Detect which cell encompasses the target text, then output its (x, y) center coordinate. 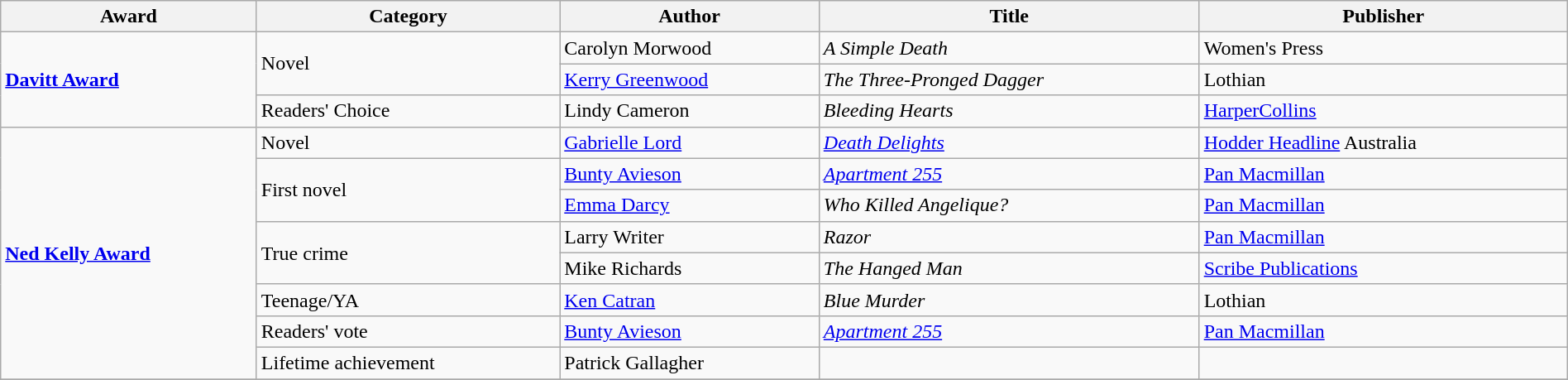
Author (690, 17)
The Three-Pronged Dagger (1009, 79)
Who Killed Angelique? (1009, 205)
Award (129, 17)
The Hanged Man (1009, 268)
Death Delights (1009, 142)
Category (408, 17)
Title (1009, 17)
HarperCollins (1383, 111)
Women's Press (1383, 48)
Lindy Cameron (690, 111)
Larry Writer (690, 237)
Teenage/YA (408, 300)
Blue Murder (1009, 300)
Ned Kelly Award (129, 253)
Davitt Award (129, 79)
Kerry Greenwood (690, 79)
Carolyn Morwood (690, 48)
Lifetime achievement (408, 363)
A Simple Death (1009, 48)
Razor (1009, 237)
Readers' Choice (408, 111)
Scribe Publications (1383, 268)
True crime (408, 253)
Patrick Gallagher (690, 363)
First novel (408, 190)
Mike Richards (690, 268)
Emma Darcy (690, 205)
Publisher (1383, 17)
Hodder Headline Australia (1383, 142)
Readers' vote (408, 331)
Ken Catran (690, 300)
Bleeding Hearts (1009, 111)
Gabrielle Lord (690, 142)
